Locate the cell with the specified text and output its (x, y) center coordinate. 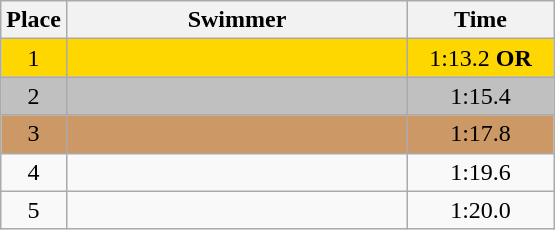
Swimmer (236, 20)
4 (34, 172)
1:17.8 (481, 134)
1:19.6 (481, 172)
1:15.4 (481, 96)
2 (34, 96)
3 (34, 134)
Place (34, 20)
1:20.0 (481, 210)
5 (34, 210)
Time (481, 20)
1 (34, 58)
1:13.2 OR (481, 58)
